Detect which cell encompasses the target text, then output its [x, y] center coordinate. 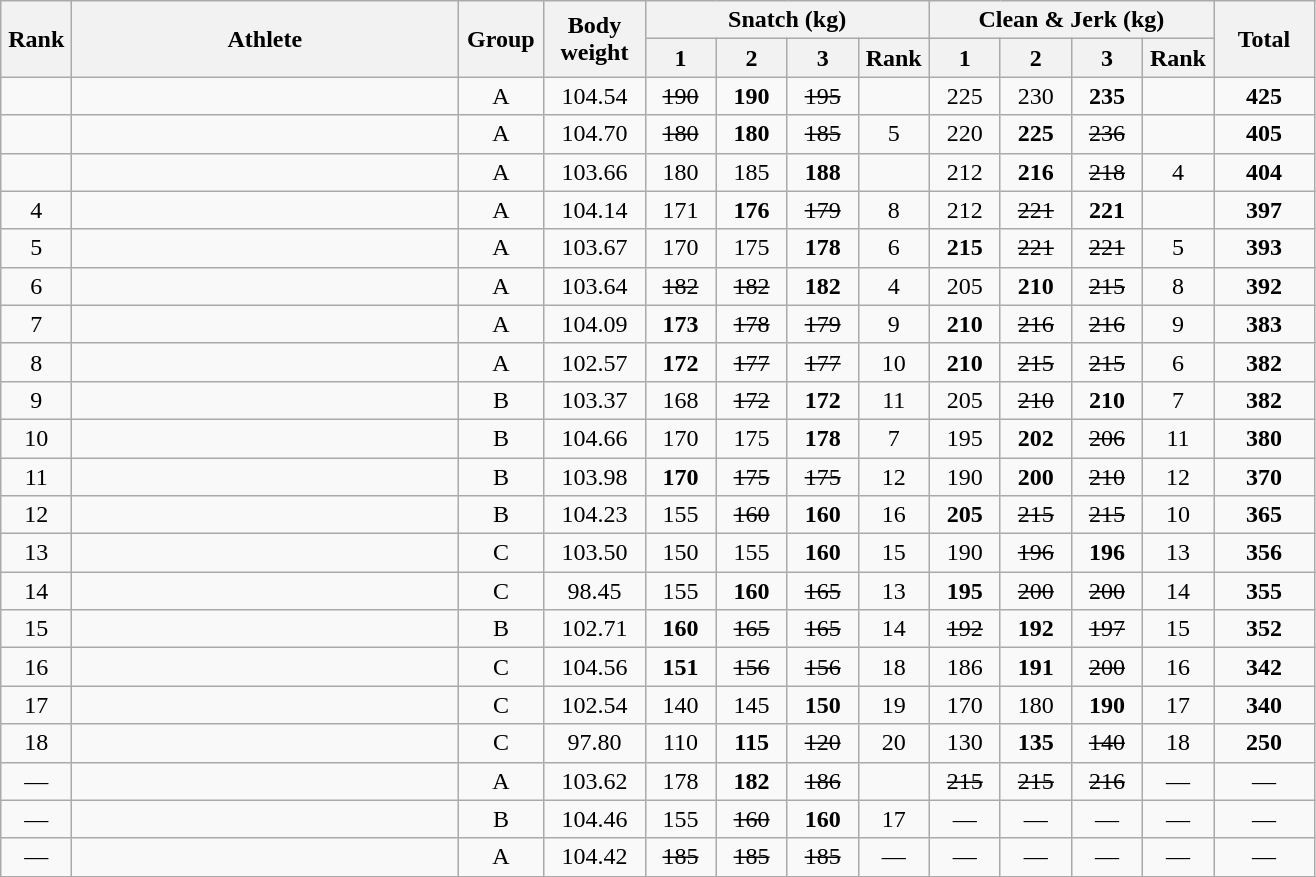
173 [680, 324]
98.45 [594, 591]
188 [822, 172]
103.50 [594, 553]
102.57 [594, 362]
370 [1264, 477]
102.71 [594, 629]
103.62 [594, 781]
104.23 [594, 515]
103.67 [594, 248]
393 [1264, 248]
355 [1264, 591]
145 [752, 705]
404 [1264, 172]
352 [1264, 629]
250 [1264, 743]
103.37 [594, 400]
Clean & Jerk (kg) [1071, 20]
380 [1264, 438]
103.64 [594, 286]
Group [501, 39]
130 [964, 743]
20 [894, 743]
392 [1264, 286]
104.09 [594, 324]
383 [1264, 324]
Total [1264, 39]
397 [1264, 210]
120 [822, 743]
151 [680, 667]
104.56 [594, 667]
104.54 [594, 96]
168 [680, 400]
340 [1264, 705]
206 [1106, 438]
365 [1264, 515]
220 [964, 134]
218 [1106, 172]
171 [680, 210]
Body weight [594, 39]
115 [752, 743]
356 [1264, 553]
102.54 [594, 705]
104.66 [594, 438]
104.14 [594, 210]
425 [1264, 96]
176 [752, 210]
230 [1036, 96]
Athlete [265, 39]
Snatch (kg) [787, 20]
104.70 [594, 134]
97.80 [594, 743]
110 [680, 743]
103.98 [594, 477]
197 [1106, 629]
19 [894, 705]
104.42 [594, 857]
202 [1036, 438]
342 [1264, 667]
235 [1106, 96]
104.46 [594, 819]
191 [1036, 667]
103.66 [594, 172]
405 [1264, 134]
135 [1036, 743]
236 [1106, 134]
